For the text-containing cell, return its midpoint in [X, Y] coordinate format. 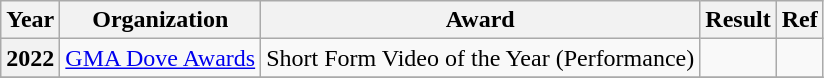
Award [480, 20]
Short Form Video of the Year (Performance) [480, 58]
Result [738, 20]
Ref [800, 20]
Organization [160, 20]
2022 [30, 58]
GMA Dove Awards [160, 58]
Year [30, 20]
